Search for the cell housing the specified text and yield its [X, Y] center coordinate. 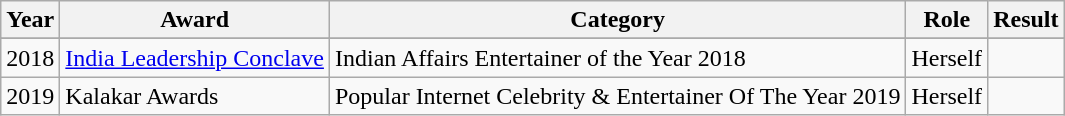
Kalakar Awards [195, 96]
Result [1026, 20]
2019 [30, 96]
Award [195, 20]
India Leadership Conclave [195, 58]
Indian Affairs Entertainer of the Year 2018 [617, 58]
2018 [30, 58]
Year [30, 20]
Category [617, 20]
Popular Internet Celebrity & Entertainer Of The Year 2019 [617, 96]
Role [947, 20]
